Search for the cell housing the specified text and yield its (X, Y) center coordinate. 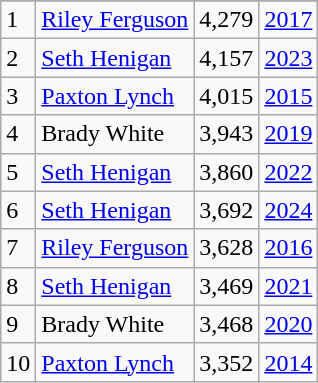
2014 (288, 362)
2016 (288, 248)
3,692 (226, 210)
1 (18, 20)
4,015 (226, 96)
5 (18, 172)
2023 (288, 58)
2024 (288, 210)
3,352 (226, 362)
6 (18, 210)
4,279 (226, 20)
9 (18, 324)
4 (18, 134)
4,157 (226, 58)
2 (18, 58)
3,469 (226, 286)
2015 (288, 96)
3,468 (226, 324)
3,860 (226, 172)
3,628 (226, 248)
2019 (288, 134)
2022 (288, 172)
2021 (288, 286)
3 (18, 96)
8 (18, 286)
2020 (288, 324)
10 (18, 362)
7 (18, 248)
3,943 (226, 134)
2017 (288, 20)
